Detect which cell encompasses the target text, then output its (X, Y) center coordinate. 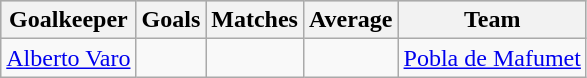
Alberto Varo (68, 58)
Average (350, 20)
Team (492, 20)
Goalkeeper (68, 20)
Matches (255, 20)
Goals (171, 20)
Pobla de Mafumet (492, 58)
